Return the [X, Y] coordinate for the center point of the cell that contains the specified text.  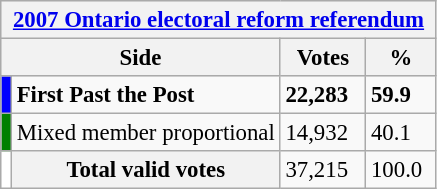
% [402, 58]
Votes [323, 58]
40.1 [402, 133]
14,932 [323, 133]
59.9 [402, 95]
Mixed member proportional [146, 133]
22,283 [323, 95]
Side [140, 58]
First Past the Post [146, 95]
100.0 [402, 170]
2007 Ontario electoral reform referendum [219, 20]
37,215 [323, 170]
Total valid votes [146, 170]
